Scan for the cell matching the given text and deliver its (x, y) coordinate at center. 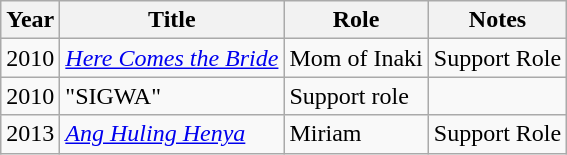
Mom of Inaki (356, 58)
Role (356, 20)
Notes (497, 20)
"SIGWA" (172, 96)
Support role (356, 96)
Here Comes the Bride (172, 58)
Ang Huling Henya (172, 134)
Miriam (356, 134)
Title (172, 20)
Year (30, 20)
2013 (30, 134)
